From the cell containing the given text, extract its center point as (X, Y) coordinate. 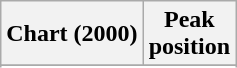
Peakposition (189, 34)
Chart (2000) (72, 34)
